Identify which cell holds the provided text, then report its [x, y] central coordinate. 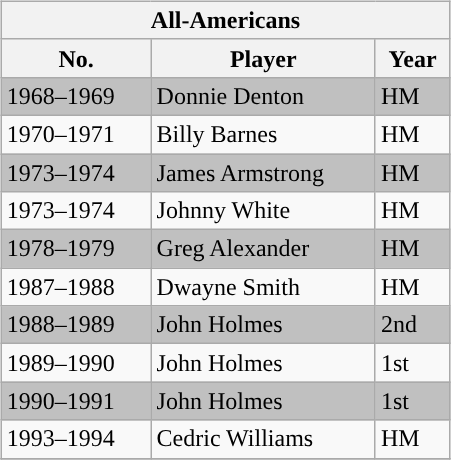
2nd [412, 325]
Player [263, 58]
1968–1969 [76, 96]
Cedric Williams [263, 439]
No. [76, 58]
1978–1979 [76, 249]
1990–1991 [76, 401]
Johnny White [263, 211]
1993–1994 [76, 439]
1987–1988 [76, 287]
1970–1971 [76, 134]
All-Americans [225, 20]
Greg Alexander [263, 249]
Billy Barnes [263, 134]
Year [412, 58]
Dwayne Smith [263, 287]
1988–1989 [76, 325]
Donnie Denton [263, 96]
James Armstrong [263, 173]
1989–1990 [76, 363]
